Locate the cell with the specified text and output its [x, y] center coordinate. 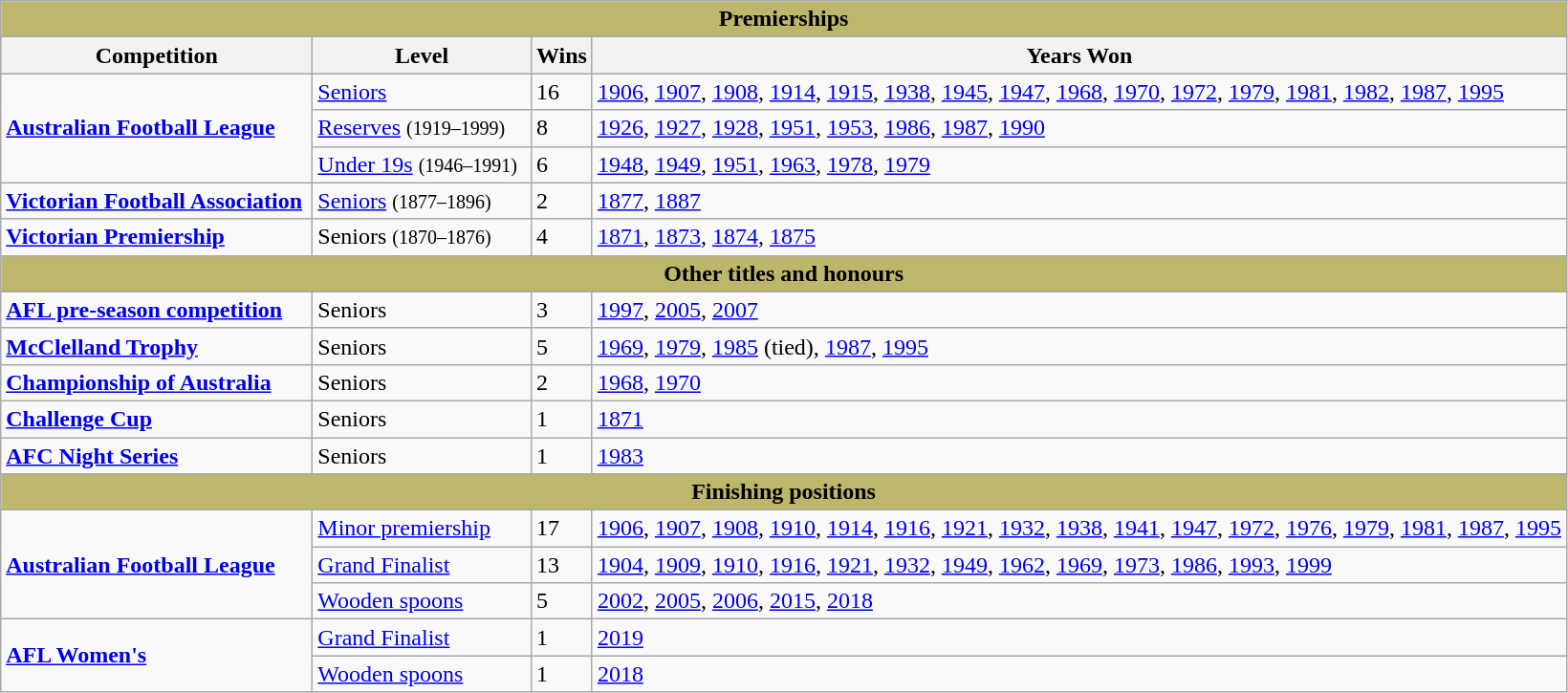
Years Won [1078, 55]
Championship of Australia [157, 382]
McClelland Trophy [157, 346]
Seniors (1877–1896) [423, 201]
Premierships [784, 19]
AFL Women's [157, 656]
1877, 1887 [1078, 201]
Under 19s (1946–1991) [423, 164]
Wins [561, 55]
Other titles and honours [784, 273]
13 [561, 565]
1871, 1873, 1874, 1875 [1078, 237]
1968, 1970 [1078, 382]
Seniors (1870–1876) [423, 237]
AFC Night Series [157, 456]
Victorian Premiership [157, 237]
1906, 1907, 1908, 1910, 1914, 1916, 1921, 1932, 1938, 1941, 1947, 1972, 1976, 1979, 1981, 1987, 1995 [1078, 529]
1948, 1949, 1951, 1963, 1978, 1979 [1078, 164]
Minor premiership [423, 529]
Level [423, 55]
1997, 2005, 2007 [1078, 310]
6 [561, 164]
2019 [1078, 638]
Victorian Football Association [157, 201]
Challenge Cup [157, 419]
Finishing positions [784, 492]
1904, 1909, 1910, 1916, 1921, 1932, 1949, 1962, 1969, 1973, 1986, 1993, 1999 [1078, 565]
1926, 1927, 1928, 1951, 1953, 1986, 1987, 1990 [1078, 128]
2002, 2005, 2006, 2015, 2018 [1078, 601]
2018 [1078, 674]
16 [561, 92]
1983 [1078, 456]
1871 [1078, 419]
AFL pre-season competition [157, 310]
17 [561, 529]
Reserves (1919–1999) [423, 128]
1906, 1907, 1908, 1914, 1915, 1938, 1945, 1947, 1968, 1970, 1972, 1979, 1981, 1982, 1987, 1995 [1078, 92]
4 [561, 237]
3 [561, 310]
8 [561, 128]
1969, 1979, 1985 (tied), 1987, 1995 [1078, 346]
Competition [157, 55]
